Provide the [x, y] coordinate of the cell's center where the given text is located.  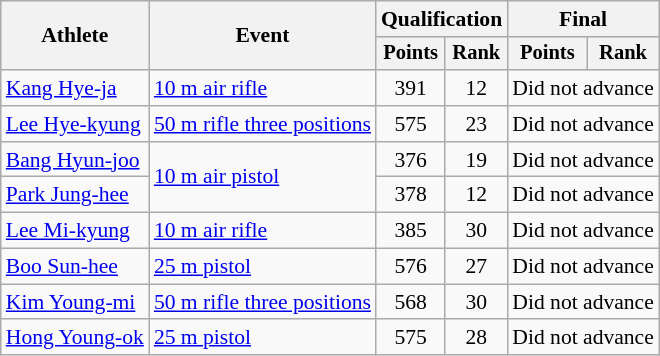
385 [410, 231]
Boo Sun-hee [75, 267]
568 [410, 302]
Kim Young-mi [75, 302]
376 [410, 160]
27 [476, 267]
19 [476, 160]
Kang Hye-ja [75, 88]
28 [476, 338]
Lee Mi-kyung [75, 231]
Lee Hye-kyung [75, 124]
Final [583, 19]
391 [410, 88]
Event [262, 36]
Hong Young-ok [75, 338]
Park Jung-hee [75, 195]
Bang Hyun-joo [75, 160]
23 [476, 124]
378 [410, 195]
576 [410, 267]
10 m air pistol [262, 178]
Qualification [442, 19]
Athlete [75, 36]
